Extract the (X, Y) coordinate from the center of the cell holding the provided text.  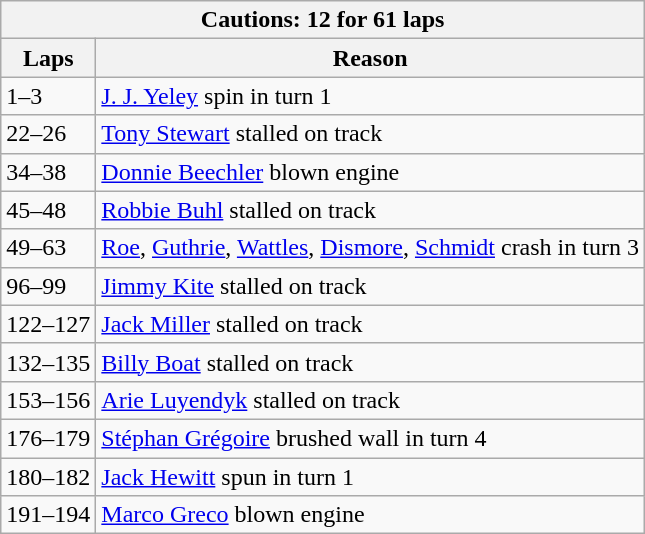
Jack Hewitt spun in turn 1 (370, 477)
49–63 (48, 248)
Laps (48, 58)
122–127 (48, 324)
Reason (370, 58)
Stéphan Grégoire brushed wall in turn 4 (370, 438)
Cautions: 12 for 61 laps (323, 20)
Roe, Guthrie, Wattles, Dismore, Schmidt crash in turn 3 (370, 248)
Arie Luyendyk stalled on track (370, 400)
Donnie Beechler blown engine (370, 172)
1–3 (48, 96)
Tony Stewart stalled on track (370, 134)
153–156 (48, 400)
132–135 (48, 362)
96–99 (48, 286)
180–182 (48, 477)
45–48 (48, 210)
J. J. Yeley spin in turn 1 (370, 96)
176–179 (48, 438)
34–38 (48, 172)
Robbie Buhl stalled on track (370, 210)
Jack Miller stalled on track (370, 324)
Jimmy Kite stalled on track (370, 286)
191–194 (48, 515)
22–26 (48, 134)
Billy Boat stalled on track (370, 362)
Marco Greco blown engine (370, 515)
